From the cell containing the given text, extract its center point as [x, y] coordinate. 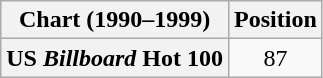
US Billboard Hot 100 [115, 58]
Chart (1990–1999) [115, 20]
87 [276, 58]
Position [276, 20]
